Detect which cell encompasses the target text, then output its (X, Y) center coordinate. 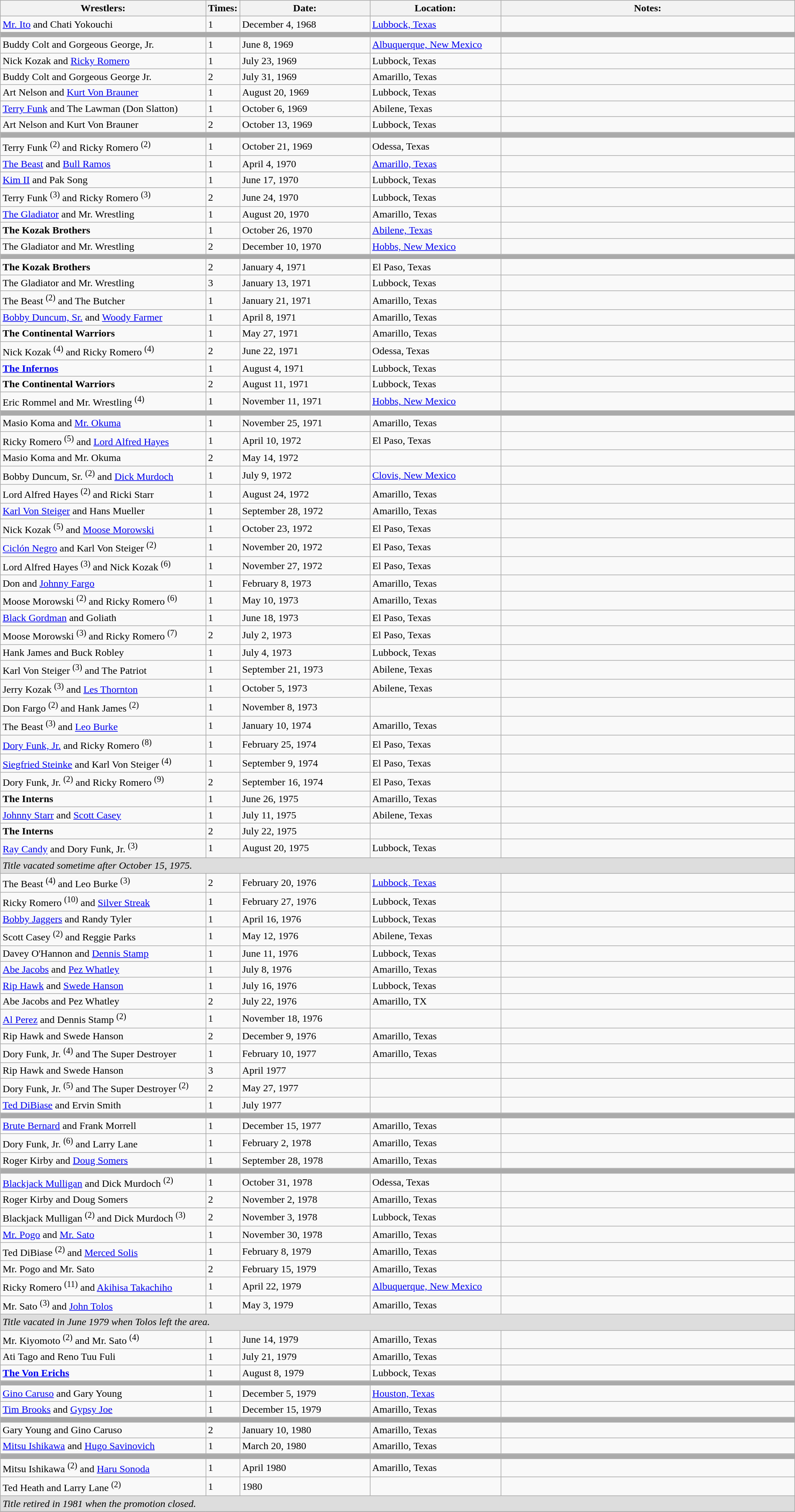
Gino Caruso and Gary Young (103, 1393)
December 5, 1979 (305, 1393)
Ricky Romero (11) and Akihisa Takachiho (103, 1287)
April 1980 (305, 1468)
Nick Kozak (4) and Ricky Romero (4) (103, 351)
Gary Young and Gino Caruso (103, 1430)
January 10, 1974 (305, 726)
February 25, 1974 (305, 744)
May 3, 1979 (305, 1305)
The Von Erichs (103, 1373)
Wrestlers: (103, 8)
December 10, 1970 (305, 246)
The Infernos (103, 368)
Clovis, New Mexico (435, 475)
Karl Von Steiger (3) and The Patriot (103, 670)
February 20, 1976 (305, 883)
Mr. Sato (3) and John Tolos (103, 1305)
Brute Bernard and Frank Morrell (103, 1126)
Blackjack Mulligan (2) and Dick Murdoch (3) (103, 1217)
Lord Alfred Hayes (3) and Nick Kozak (6) (103, 566)
Ted DiBiase (2) and Merced Solis (103, 1251)
Johnny Starr and Scott Casey (103, 815)
July 1977 (305, 1105)
Times: (223, 8)
Siegfried Steinke and Karl Von Steiger (4) (103, 764)
Nick Kozak and Ricky Romero (103, 61)
The Beast (4) and Leo Burke (3) (103, 883)
Ted DiBiase and Ervin Smith (103, 1105)
Lord Alfred Hayes (2) and Ricki Starr (103, 494)
September 28, 1978 (305, 1160)
March 20, 1980 (305, 1446)
November 30, 1978 (305, 1234)
June 8, 1969 (305, 45)
Dory Funk, Jr. (4) and The Super Destroyer (103, 1054)
May 27, 1971 (305, 334)
Bobby Jaggers and Randy Tyler (103, 919)
July 31, 1969 (305, 77)
October 23, 1972 (305, 529)
October 21, 1969 (305, 147)
Dory Funk, Jr. and Ricky Romero (8) (103, 744)
Title vacated in June 1979 when Tolos left the area. (397, 1322)
Kim II and Pak Song (103, 180)
Tim Brooks and Gypsy Joe (103, 1409)
Davey O'Hannon and Dennis Stamp (103, 953)
December 9, 1976 (305, 1036)
November 27, 1972 (305, 566)
Hank James and Buck Robley (103, 652)
February 8, 1973 (305, 583)
Blackjack Mulligan and Dick Murdoch (2) (103, 1183)
Terry Funk (3) and Ricky Romero (3) (103, 197)
Moose Morowski (3) and Ricky Romero (7) (103, 635)
October 5, 1973 (305, 688)
July 8, 1976 (305, 969)
Karl Von Steiger and Hans Mueller (103, 511)
Ricky Romero (10) and Silver Streak (103, 902)
February 8, 1979 (305, 1251)
Terry Funk and The Lawman (Don Slatton) (103, 109)
January 21, 1971 (305, 300)
May 27, 1977 (305, 1088)
January 13, 1971 (305, 283)
February 27, 1976 (305, 902)
November 8, 1973 (305, 707)
December 4, 1968 (305, 24)
Mitsu Ishikawa and Hugo Savinovich (103, 1446)
Ricky Romero (5) and Lord Alfred Hayes (103, 441)
Buddy Colt and Gorgeous George, Jr. (103, 45)
July 4, 1973 (305, 652)
Ted Heath and Larry Lane (2) (103, 1487)
August 11, 1971 (305, 384)
Dory Funk, Jr. (6) and Larry Lane (103, 1143)
June 24, 1970 (305, 197)
May 10, 1973 (305, 601)
January 10, 1980 (305, 1430)
February 2, 1978 (305, 1143)
Houston, Texas (435, 1393)
Eric Rommel and Mr. Wrestling (4) (103, 401)
Moose Morowski (2) and Ricky Romero (6) (103, 601)
Date: (305, 8)
June 11, 1976 (305, 953)
April 10, 1972 (305, 441)
Bobby Duncum, Sr. and Woody Farmer (103, 318)
October 13, 1969 (305, 124)
June 14, 1979 (305, 1339)
Title retired in 1981 when the promotion closed. (397, 1504)
Notes: (647, 8)
July 21, 1979 (305, 1357)
November 11, 1971 (305, 401)
July 23, 1969 (305, 61)
September 16, 1974 (305, 782)
August 20, 1975 (305, 848)
Jerry Kozak (3) and Les Thornton (103, 688)
February 15, 1979 (305, 1269)
Buddy Colt and Gorgeous George Jr. (103, 77)
The Beast and Bull Ramos (103, 164)
August 20, 1970 (305, 215)
Black Gordman and Goliath (103, 618)
November 2, 1978 (305, 1200)
Al Perez and Dennis Stamp (2) (103, 1018)
October 26, 1970 (305, 230)
June 17, 1970 (305, 180)
June 22, 1971 (305, 351)
The Beast (2) and The Butcher (103, 300)
The Beast (3) and Leo Burke (103, 726)
Bobby Duncum, Sr. (2) and Dick Murdoch (103, 475)
May 12, 1976 (305, 936)
November 25, 1971 (305, 423)
Dory Funk, Jr. (2) and Ricky Romero (9) (103, 782)
August 20, 1969 (305, 93)
February 10, 1977 (305, 1054)
September 21, 1973 (305, 670)
July 22, 1975 (305, 831)
November 20, 1972 (305, 547)
Terry Funk (2) and Ricky Romero (2) (103, 147)
April 1977 (305, 1071)
Title vacated sometime after October 15, 1975. (397, 865)
Location: (435, 8)
Mr. Kiyomoto (2) and Mr. Sato (4) (103, 1339)
April 8, 1971 (305, 318)
July 9, 1972 (305, 475)
September 28, 1972 (305, 511)
Mr. Ito and Chati Yokouchi (103, 24)
July 22, 1976 (305, 1001)
December 15, 1979 (305, 1409)
November 18, 1976 (305, 1018)
April 4, 1970 (305, 164)
Ray Candy and Dory Funk, Jr. (3) (103, 848)
Mitsu Ishikawa (2) and Haru Sonoda (103, 1468)
August 24, 1972 (305, 494)
April 16, 1976 (305, 919)
Amarillo, TX (435, 1001)
June 18, 1973 (305, 618)
September 9, 1974 (305, 764)
August 4, 1971 (305, 368)
Scott Casey (2) and Reggie Parks (103, 936)
June 26, 1975 (305, 799)
May 14, 1972 (305, 458)
Dory Funk, Jr. (5) and The Super Destroyer (2) (103, 1088)
1980 (305, 1487)
July 2, 1973 (305, 635)
Don and Johnny Fargo (103, 583)
July 16, 1976 (305, 985)
December 15, 1977 (305, 1126)
April 22, 1979 (305, 1287)
November 3, 1978 (305, 1217)
July 11, 1975 (305, 815)
Don Fargo (2) and Hank James (2) (103, 707)
Ciclón Negro and Karl Von Steiger (2) (103, 547)
January 4, 1971 (305, 267)
August 8, 1979 (305, 1373)
Ati Tago and Reno Tuu Fuli (103, 1357)
October 31, 1978 (305, 1183)
October 6, 1969 (305, 109)
Nick Kozak (5) and Moose Morowski (103, 529)
